Extract the [X, Y] coordinate from the center of the cell holding the provided text.  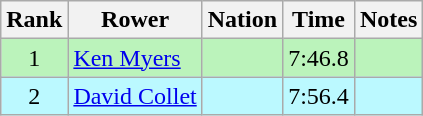
7:46.8 [319, 58]
Ken Myers [135, 58]
Nation [242, 20]
David Collet [135, 96]
Notes [388, 20]
Rank [34, 20]
2 [34, 96]
1 [34, 58]
7:56.4 [319, 96]
Time [319, 20]
Rower [135, 20]
